Return (x, y) of the center of cell containing provided text 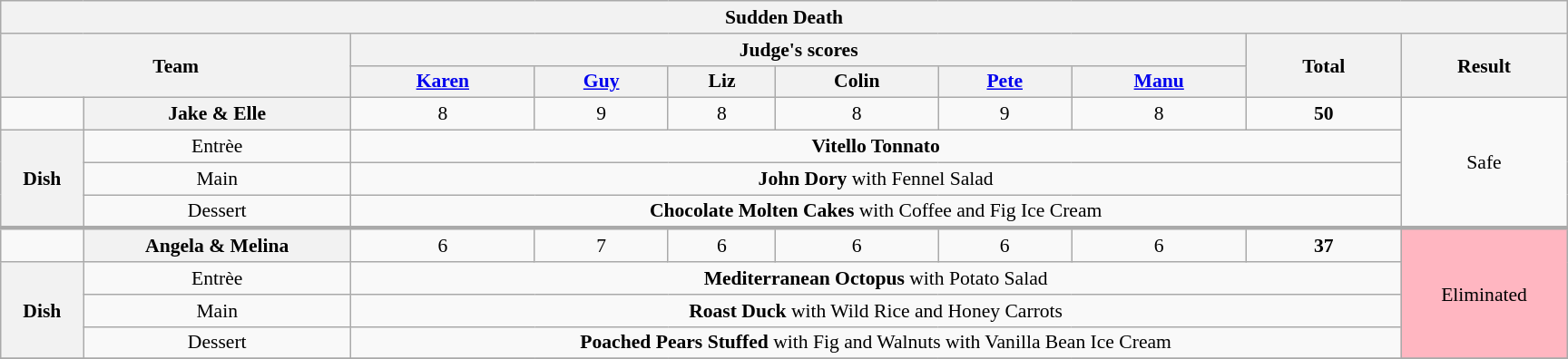
Jake & Elle (218, 114)
Sudden Death (784, 17)
Vitello Tonnato (877, 147)
Karen (443, 82)
Colin (857, 82)
Team (176, 65)
Safe (1485, 163)
Judge's scores (799, 50)
37 (1324, 245)
7 (601, 245)
Chocolate Molten Cakes with Coffee and Fig Ice Cream (877, 212)
John Dory with Fennel Salad (877, 179)
Eliminated (1485, 294)
Liz (722, 82)
Roast Duck with Wild Rice and Honey Carrots (877, 311)
Total (1324, 65)
50 (1324, 114)
Guy (601, 82)
Result (1485, 65)
Mediterranean Octopus with Potato Salad (877, 278)
Pete (1005, 82)
Poached Pears Stuffed with Fig and Walnuts with Vanilla Bean Ice Cream (877, 343)
Angela & Melina (218, 245)
Manu (1160, 82)
